Search for the cell housing the specified text and yield its [x, y] center coordinate. 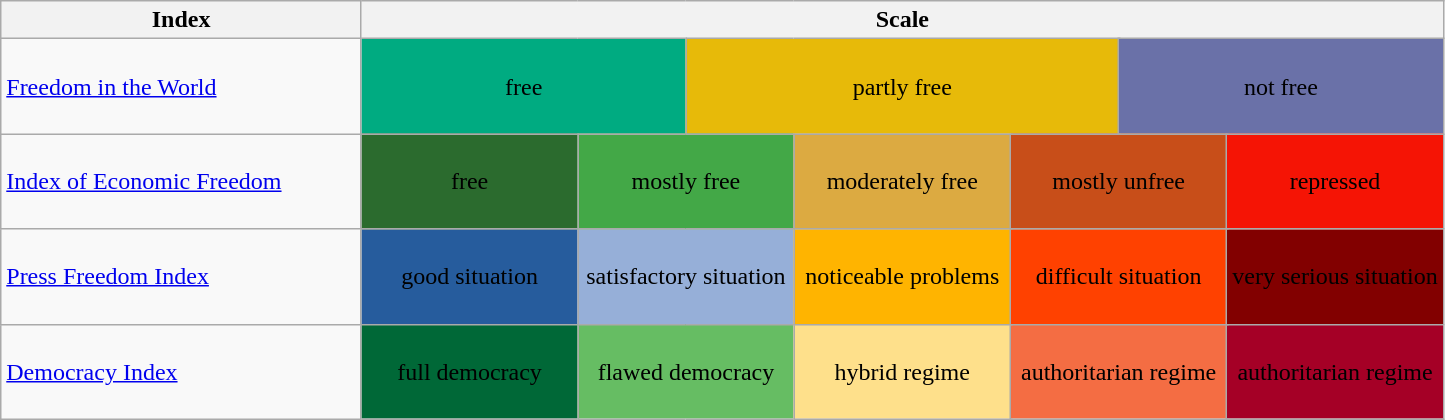
Scale [902, 20]
very serious situation [1335, 276]
Freedom in the World [182, 86]
Democracy Index [182, 372]
mostly free [686, 182]
difficult situation [1118, 276]
hybrid regime [902, 372]
Press Freedom Index [182, 276]
flawed democracy [686, 372]
noticeable problems [902, 276]
repressed [1335, 182]
partly free [902, 86]
not free [1282, 86]
good situation [469, 276]
full democracy [469, 372]
Index of Economic Freedom [182, 182]
satisfactory situation [686, 276]
mostly unfree [1118, 182]
moderately free [902, 182]
Index [182, 20]
